Determine the (X, Y) coordinate at the center of the cell enclosing the given text.  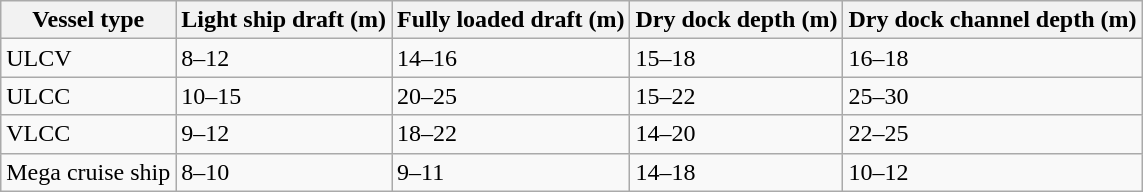
20–25 (511, 96)
Mega cruise ship (88, 172)
14–18 (736, 172)
10–15 (284, 96)
Dry dock depth (m) (736, 20)
15–22 (736, 96)
Fully loaded draft (m) (511, 20)
14–16 (511, 58)
Dry dock channel depth (m) (992, 20)
16–18 (992, 58)
9–12 (284, 134)
10–12 (992, 172)
Light ship draft (m) (284, 20)
9–11 (511, 172)
8–12 (284, 58)
8–10 (284, 172)
ULCC (88, 96)
22–25 (992, 134)
VLCC (88, 134)
14–20 (736, 134)
Vessel type (88, 20)
ULCV (88, 58)
18–22 (511, 134)
15–18 (736, 58)
25–30 (992, 96)
